Scan for the cell matching the given text and deliver its [x, y] coordinate at center. 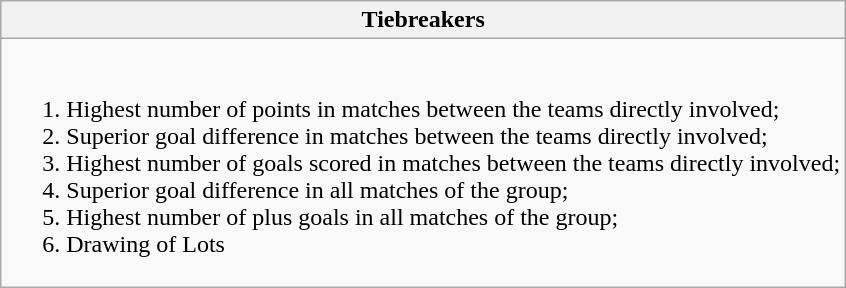
Tiebreakers [424, 20]
